Search for the cell housing the specified text and yield its [x, y] center coordinate. 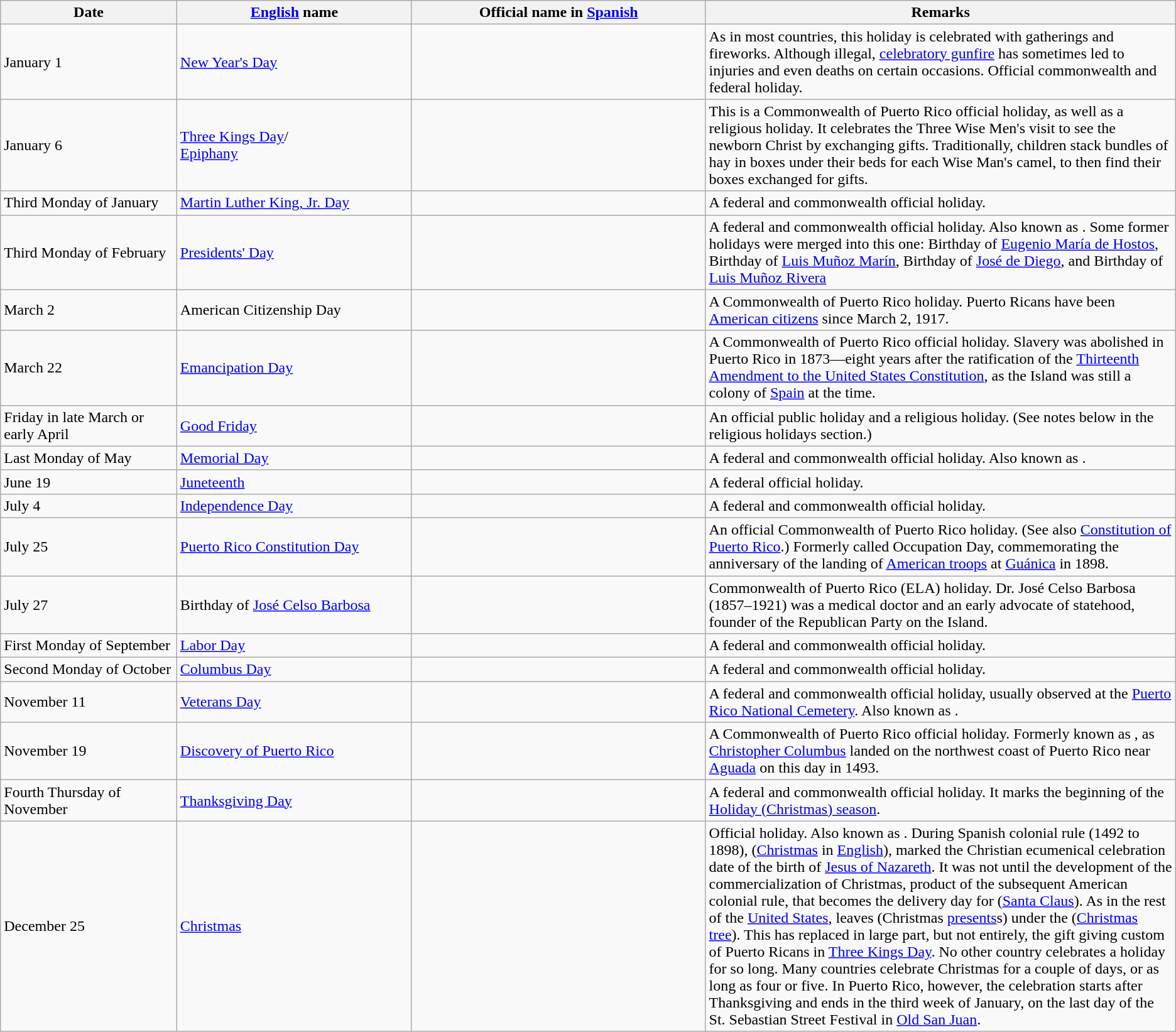
Discovery of Puerto Rico [294, 751]
January 1 [89, 62]
Emancipation Day [294, 368]
Fourth Thursday of November [89, 800]
November 11 [89, 702]
New Year's Day [294, 62]
Presidents' Day [294, 253]
Columbus Day [294, 670]
Memorial Day [294, 458]
March 22 [89, 368]
Remarks [940, 13]
A federal official holiday. [940, 482]
Official name in Spanish [558, 13]
Martin Luther King, Jr. Day [294, 203]
Good Friday [294, 426]
Thanksgiving Day [294, 800]
Third Monday of January [89, 203]
Three Kings Day/Epiphany [294, 145]
December 25 [89, 926]
A federal and commonwealth official holiday. It marks the beginning of the Holiday (Christmas) season. [940, 800]
Friday in late March or early April [89, 426]
Birthday of José Celso Barbosa [294, 604]
Juneteenth [294, 482]
First Monday of September [89, 646]
July 25 [89, 546]
Veterans Day [294, 702]
Third Monday of February [89, 253]
November 19 [89, 751]
July 4 [89, 506]
Puerto Rico Constitution Day [294, 546]
An official public holiday and a religious holiday. (See notes below in the religious holidays section.) [940, 426]
January 6 [89, 145]
July 27 [89, 604]
A federal and commonwealth official holiday, usually observed at the Puerto Rico National Cemetery. Also known as . [940, 702]
Last Monday of May [89, 458]
Labor Day [294, 646]
A federal and commonwealth official holiday. Also known as . [940, 458]
English name [294, 13]
Second Monday of October [89, 670]
June 19 [89, 482]
March 2 [89, 310]
Independence Day [294, 506]
Date [89, 13]
A Commonwealth of Puerto Rico holiday. Puerto Ricans have been American citizens since March 2, 1917. [940, 310]
American Citizenship Day [294, 310]
Christmas [294, 926]
